Capture the cell that displays the provided text and extract its [x, y] central coordinate. 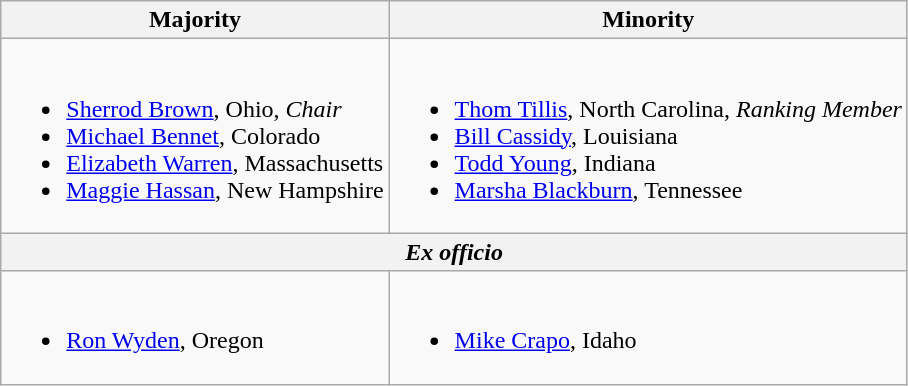
Majority [195, 20]
Thom Tillis, North Carolina, Ranking MemberBill Cassidy, LouisianaTodd Young, IndianaMarsha Blackburn, Tennessee [648, 136]
Ron Wyden, Oregon [195, 328]
Mike Crapo, Idaho [648, 328]
Ex officio [454, 252]
Minority [648, 20]
Sherrod Brown, Ohio, ChairMichael Bennet, ColoradoElizabeth Warren, MassachusettsMaggie Hassan, New Hampshire [195, 136]
